From the cell containing the given text, extract its center point as (X, Y) coordinate. 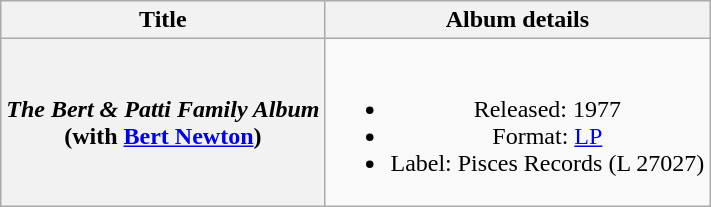
The Bert & Patti Family Album (with Bert Newton) (163, 122)
Title (163, 20)
Released: 1977Format: LPLabel: Pisces Records (L 27027) (518, 122)
Album details (518, 20)
